Provide the [X, Y] coordinate of the cell's center where the given text is located.  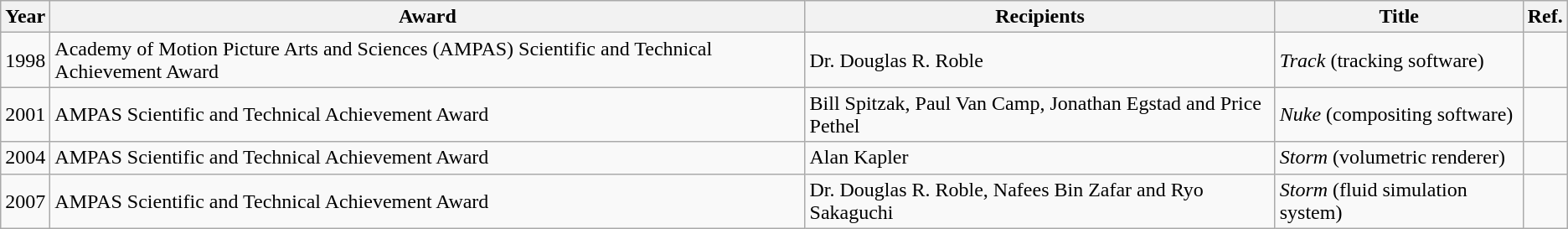
Dr. Douglas R. Roble, Nafees Bin Zafar and Ryo Sakaguchi [1040, 201]
Track (tracking software) [1399, 60]
Alan Kapler [1040, 158]
2004 [25, 158]
Dr. Douglas R. Roble [1040, 60]
Ref. [1545, 17]
Storm (fluid simulation system) [1399, 201]
2001 [25, 114]
2007 [25, 201]
Academy of Motion Picture Arts and Sciences (AMPAS) Scientific and Technical Achievement Award [427, 60]
Bill Spitzak, Paul Van Camp, Jonathan Egstad and Price Pethel [1040, 114]
Nuke (compositing software) [1399, 114]
Title [1399, 17]
Storm (volumetric renderer) [1399, 158]
Award [427, 17]
Year [25, 17]
1998 [25, 60]
Recipients [1040, 17]
